Provide the (X, Y) coordinate of the cell's center where the given text is located.  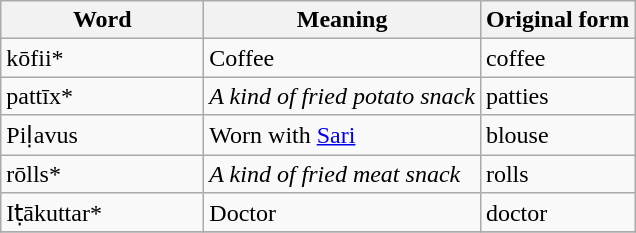
doctor (557, 213)
blouse (557, 135)
rōlls* (102, 173)
rolls (557, 173)
Meaning (342, 20)
Original form (557, 20)
kōfii* (102, 58)
A kind of fried meat snack (342, 173)
Iṭākuttar* (102, 213)
Worn with Sari (342, 135)
Piḷavus (102, 135)
Word (102, 20)
coffee (557, 58)
Coffee (342, 58)
patties (557, 96)
A kind of fried potato snack (342, 96)
Doctor (342, 213)
pattīx* (102, 96)
